Extract the (x, y) coordinate from the center of the cell holding the provided text.  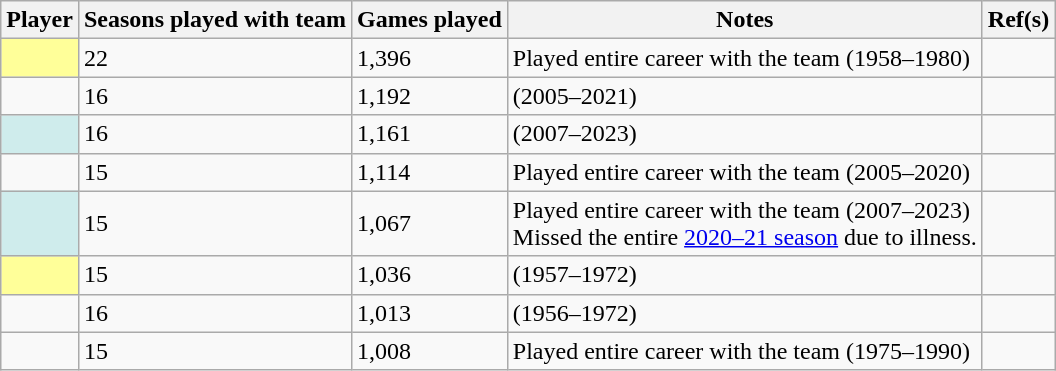
1,161 (430, 134)
(1957–1972) (744, 275)
1,067 (430, 224)
1,036 (430, 275)
Played entire career with the team (2005–2020) (744, 172)
1,114 (430, 172)
(2005–2021) (744, 96)
1,013 (430, 313)
Ref(s) (1018, 20)
Played entire career with the team (1975–1990) (744, 351)
Notes (744, 20)
1,008 (430, 351)
Player (40, 20)
Played entire career with the team (2007–2023)Missed the entire 2020–21 season due to illness. (744, 224)
Games played (430, 20)
1,192 (430, 96)
Seasons played with team (214, 20)
1,396 (430, 58)
(2007–2023) (744, 134)
(1956–1972) (744, 313)
Played entire career with the team (1958–1980) (744, 58)
22 (214, 58)
